Output the [X, Y] coordinate of the center of the cell containing the given text.  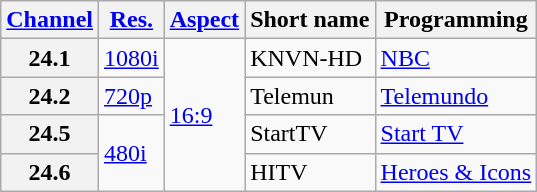
24.1 [50, 58]
Short name [310, 20]
Telemun [310, 96]
NBC [456, 58]
KNVN-HD [310, 58]
Start TV [456, 134]
HITV [310, 172]
Telemundo [456, 96]
24.5 [50, 134]
Heroes & Icons [456, 172]
Aspect [204, 20]
1080i [132, 58]
16:9 [204, 115]
24.6 [50, 172]
StartTV [310, 134]
Channel [50, 20]
480i [132, 153]
Programming [456, 20]
720p [132, 96]
24.2 [50, 96]
Res. [132, 20]
